Extract the [X, Y] coordinate from the center of the cell holding the provided text.  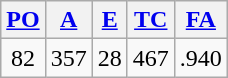
FA [200, 20]
PO [23, 20]
357 [68, 58]
82 [23, 58]
TC [150, 20]
E [110, 20]
.940 [200, 58]
467 [150, 58]
28 [110, 58]
A [68, 20]
